For the text-containing cell, return its midpoint in (X, Y) coordinate format. 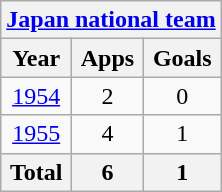
4 (108, 134)
Total (36, 172)
0 (182, 96)
Goals (182, 58)
Japan national team (111, 20)
Apps (108, 58)
1955 (36, 134)
6 (108, 172)
Year (36, 58)
1954 (36, 96)
2 (108, 96)
